Locate the cell with the specified text and output its (X, Y) center coordinate. 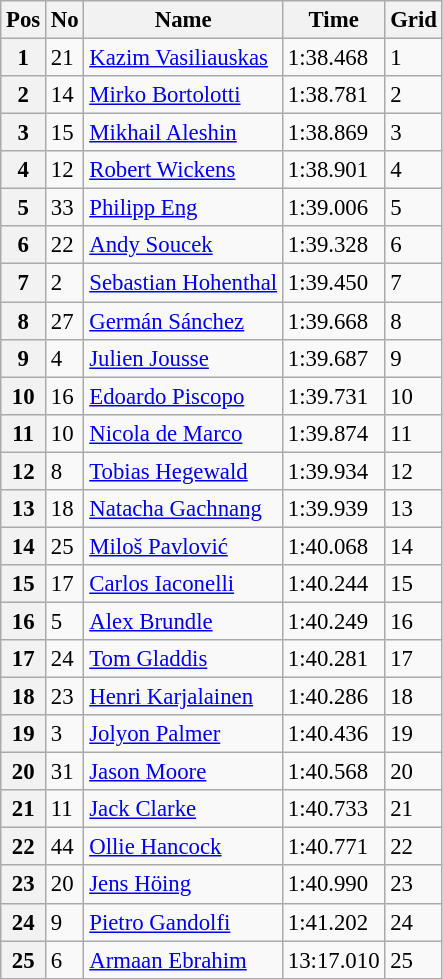
1:40.733 (333, 809)
Julien Jousse (184, 358)
Carlos Iaconelli (184, 584)
Pos (24, 20)
Tobias Hegewald (184, 471)
1:39.687 (333, 358)
1:39.939 (333, 509)
1:40.244 (333, 584)
No (65, 20)
Natacha Gachnang (184, 509)
1:40.568 (333, 772)
27 (65, 321)
1:38.468 (333, 58)
1:40.286 (333, 697)
Name (184, 20)
1:39.874 (333, 433)
1:40.436 (333, 734)
1:40.990 (333, 885)
Robert Wickens (184, 170)
Germán Sánchez (184, 321)
Philipp Eng (184, 208)
Mirko Bortolotti (184, 95)
Jack Clarke (184, 809)
Alex Brundle (184, 621)
1:39.668 (333, 321)
Time (333, 20)
Mikhail Aleshin (184, 133)
1:39.731 (333, 396)
Ollie Hancock (184, 847)
Nicola de Marco (184, 433)
1:39.328 (333, 245)
Pietro Gandolfi (184, 922)
Jens Höing (184, 885)
31 (65, 772)
Jolyon Palmer (184, 734)
1:41.202 (333, 922)
Kazim Vasiliauskas (184, 58)
Jason Moore (184, 772)
Edoardo Piscopo (184, 396)
33 (65, 208)
1:38.869 (333, 133)
Henri Karjalainen (184, 697)
1:39.006 (333, 208)
13:17.010 (333, 960)
1:40.281 (333, 659)
Andy Soucek (184, 245)
Miloš Pavlović (184, 546)
1:39.934 (333, 471)
1:39.450 (333, 283)
44 (65, 847)
1:40.068 (333, 546)
Tom Gladdis (184, 659)
1:40.771 (333, 847)
Sebastian Hohenthal (184, 283)
Grid (414, 20)
Armaan Ebrahim (184, 960)
1:38.781 (333, 95)
1:38.901 (333, 170)
1:40.249 (333, 621)
